Extract the [X, Y] coordinate from the center of the cell holding the provided text.  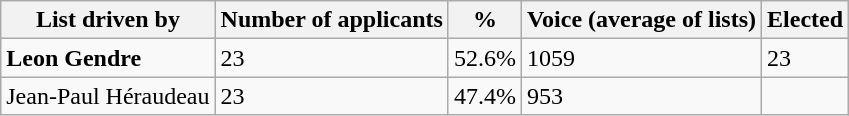
1059 [641, 58]
52.6% [484, 58]
47.4% [484, 96]
Voice (average of lists) [641, 20]
Jean-Paul Héraudeau [108, 96]
Number of applicants [332, 20]
List driven by [108, 20]
% [484, 20]
953 [641, 96]
Elected [806, 20]
Leon Gendre [108, 58]
